Return the [x, y] coordinate for the center point of the cell that contains the specified text.  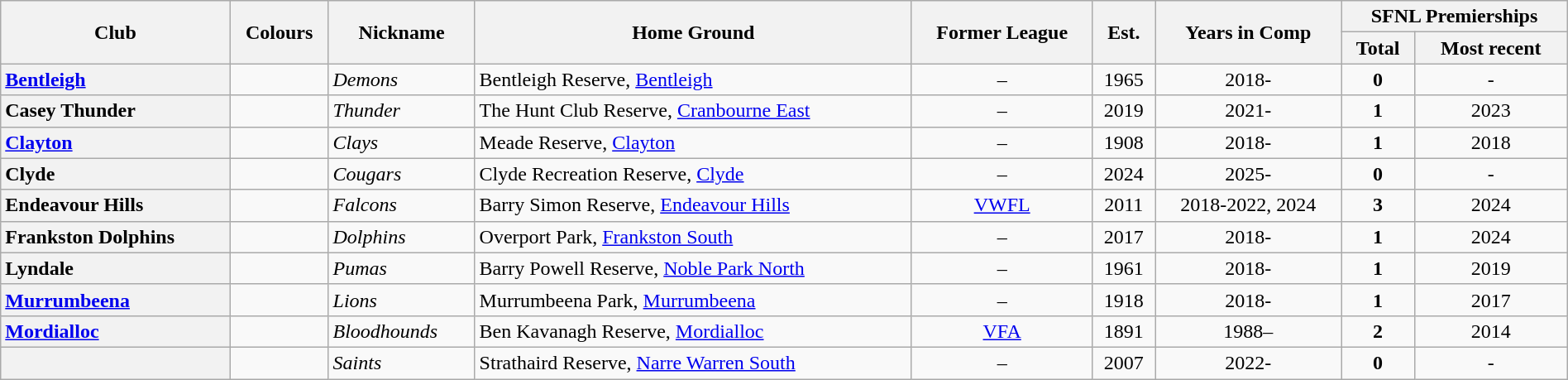
Home Ground [693, 32]
VWFL [1002, 205]
2014 [1490, 331]
Pumas [402, 268]
Clyde [116, 174]
The Hunt Club Reserve, Cranbourne East [693, 111]
Murrumbeena Park, Murrumbeena [693, 300]
Former League [1002, 32]
1891 [1124, 331]
Murrumbeena [116, 300]
Demons [402, 79]
2021- [1249, 111]
1988– [1249, 331]
2018-2022, 2024 [1249, 205]
VFA [1002, 331]
Cougars [402, 174]
Lyndale [116, 268]
Est. [1124, 32]
Club [116, 32]
Total [1378, 48]
Clayton [116, 142]
Nickname [402, 32]
Barry Powell Reserve, Noble Park North [693, 268]
2007 [1124, 363]
2 [1378, 331]
Thunder [402, 111]
3 [1378, 205]
2022- [1249, 363]
Strathaird Reserve, Narre Warren South [693, 363]
1908 [1124, 142]
Frankston Dolphins [116, 237]
Falcons [402, 205]
2025- [1249, 174]
Bentleigh [116, 79]
Bloodhounds [402, 331]
2023 [1490, 111]
1961 [1124, 268]
Meade Reserve, Clayton [693, 142]
Dolphins [402, 237]
SFNL Premierships [1454, 17]
Overport Park, Frankston South [693, 237]
Endeavour Hills [116, 205]
Barry Simon Reserve, Endeavour Hills [693, 205]
Clays [402, 142]
2011 [1124, 205]
1965 [1124, 79]
Saints [402, 363]
Casey Thunder [116, 111]
Most recent [1490, 48]
Lions [402, 300]
Clyde Recreation Reserve, Clyde [693, 174]
2018 [1490, 142]
Mordialloc [116, 331]
Bentleigh Reserve, Bentleigh [693, 79]
Ben Kavanagh Reserve, Mordialloc [693, 331]
1918 [1124, 300]
Years in Comp [1249, 32]
Colours [280, 32]
